Return [x, y] of the center of cell containing provided text 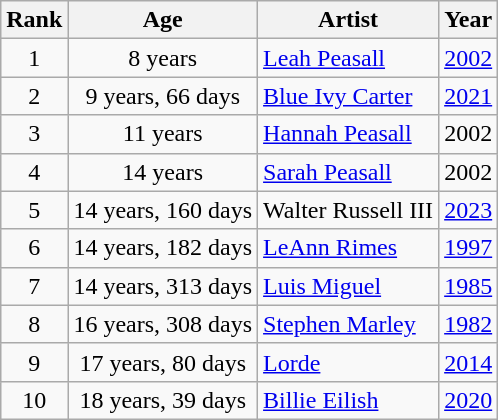
2020 [468, 400]
8 years [163, 58]
Leah Peasall [348, 58]
10 [34, 400]
LeAnn Rimes [348, 248]
Billie Eilish [348, 400]
Stephen Marley [348, 324]
Blue Ivy Carter [348, 96]
16 years, 308 days [163, 324]
Year [468, 20]
14 years, 160 days [163, 210]
2014 [468, 362]
2023 [468, 210]
2021 [468, 96]
17 years, 80 days [163, 362]
18 years, 39 days [163, 400]
9 [34, 362]
8 [34, 324]
Rank [34, 20]
6 [34, 248]
4 [34, 172]
5 [34, 210]
7 [34, 286]
9 years, 66 days [163, 96]
1 [34, 58]
Walter Russell III [348, 210]
14 years [163, 172]
Hannah Peasall [348, 134]
Sarah Peasall [348, 172]
Age [163, 20]
Luis Miguel [348, 286]
11 years [163, 134]
14 years, 313 days [163, 286]
1982 [468, 324]
1985 [468, 286]
14 years, 182 days [163, 248]
Lorde [348, 362]
Artist [348, 20]
1997 [468, 248]
3 [34, 134]
2 [34, 96]
